For the text-containing cell, return its midpoint in (X, Y) coordinate format. 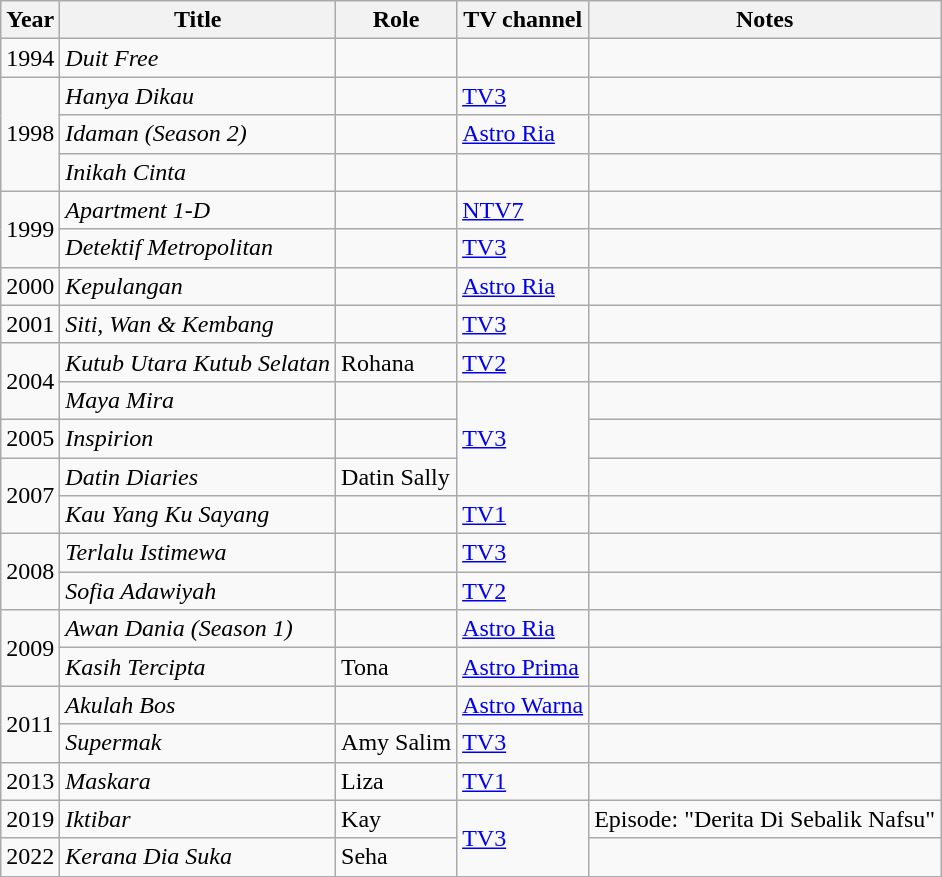
2001 (30, 324)
Kay (396, 819)
Seha (396, 857)
Amy Salim (396, 743)
Astro Prima (523, 667)
NTV7 (523, 210)
1994 (30, 58)
Rohana (396, 362)
2005 (30, 438)
2008 (30, 572)
Terlalu Istimewa (198, 553)
Duit Free (198, 58)
Kau Yang Ku Sayang (198, 515)
2013 (30, 781)
2007 (30, 496)
Iktibar (198, 819)
Hanya Dikau (198, 96)
Supermak (198, 743)
2004 (30, 381)
Apartment 1-D (198, 210)
1998 (30, 134)
Role (396, 20)
Idaman (Season 2) (198, 134)
Detektif Metropolitan (198, 248)
Maya Mira (198, 400)
TV channel (523, 20)
Notes (765, 20)
Year (30, 20)
Datin Sally (396, 477)
Akulah Bos (198, 705)
2011 (30, 724)
2022 (30, 857)
Inspirion (198, 438)
Siti, Wan & Kembang (198, 324)
Kepulangan (198, 286)
2000 (30, 286)
Astro Warna (523, 705)
Title (198, 20)
Awan Dania (Season 1) (198, 629)
2019 (30, 819)
Kasih Tercipta (198, 667)
Inikah Cinta (198, 172)
Tona (396, 667)
1999 (30, 229)
Kutub Utara Kutub Selatan (198, 362)
Liza (396, 781)
Datin Diaries (198, 477)
Sofia Adawiyah (198, 591)
2009 (30, 648)
Kerana Dia Suka (198, 857)
Maskara (198, 781)
Episode: "Derita Di Sebalik Nafsu" (765, 819)
